For the text-containing cell, return its midpoint in (X, Y) coordinate format. 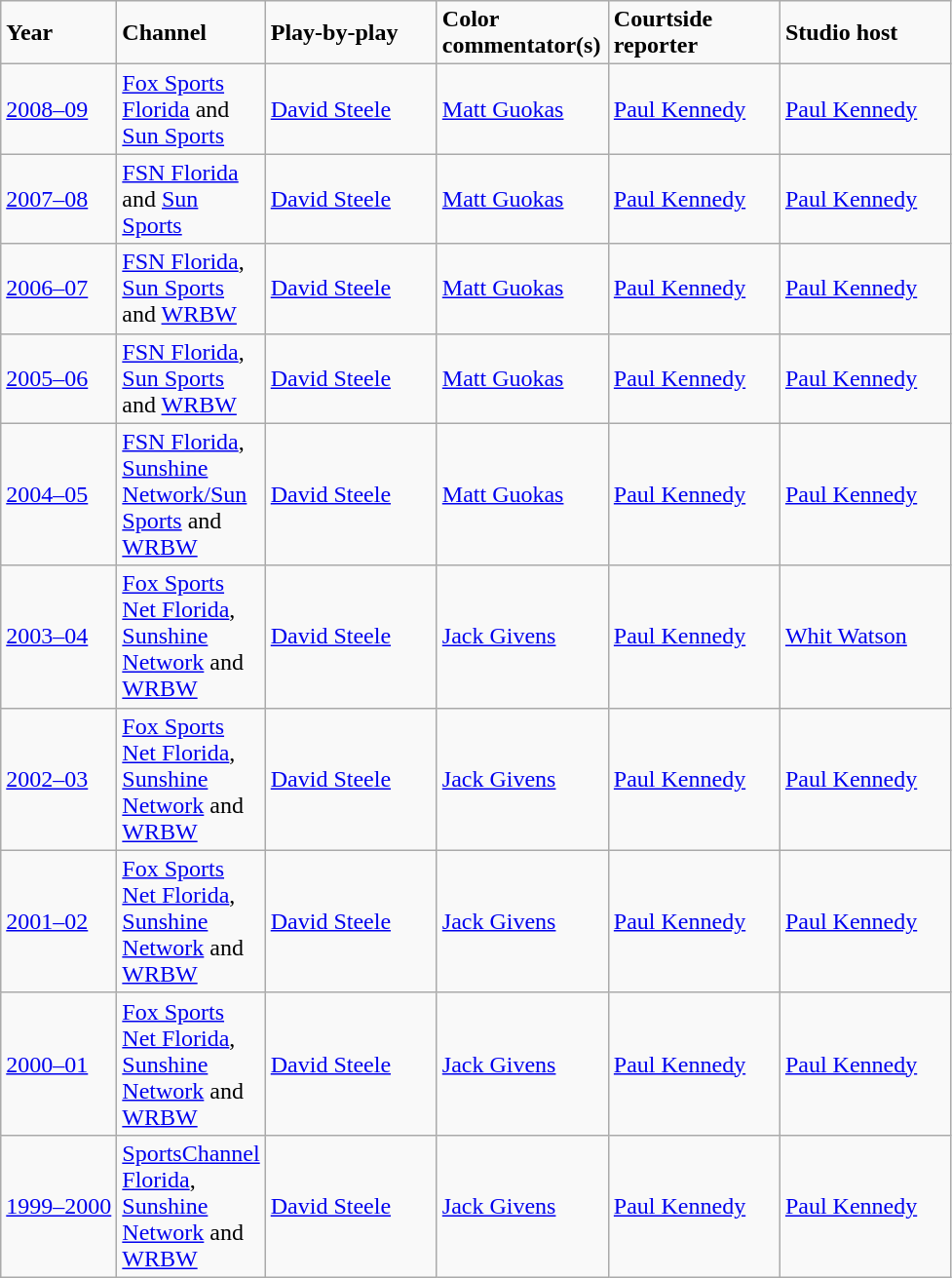
2004–05 (58, 494)
Courtside reporter (694, 33)
SportsChannel Florida, Sunshine Network and WRBW (191, 1206)
2008–09 (58, 109)
2000–01 (58, 1064)
2003–04 (58, 637)
FSN Florida, Sunshine Network/Sun Sports and WRBW (191, 494)
FSN Florida and Sun Sports (191, 199)
Play-by-play (351, 33)
Color commentator(s) (522, 33)
Fox Sports Florida and Sun Sports (191, 109)
2001–02 (58, 921)
2006–07 (58, 289)
Channel (191, 33)
2005–06 (58, 378)
1999–2000 (58, 1206)
Year (58, 33)
2002–03 (58, 779)
Whit Watson (865, 637)
Studio host (865, 33)
2007–08 (58, 199)
